Capture the cell that displays the provided text and extract its (x, y) central coordinate. 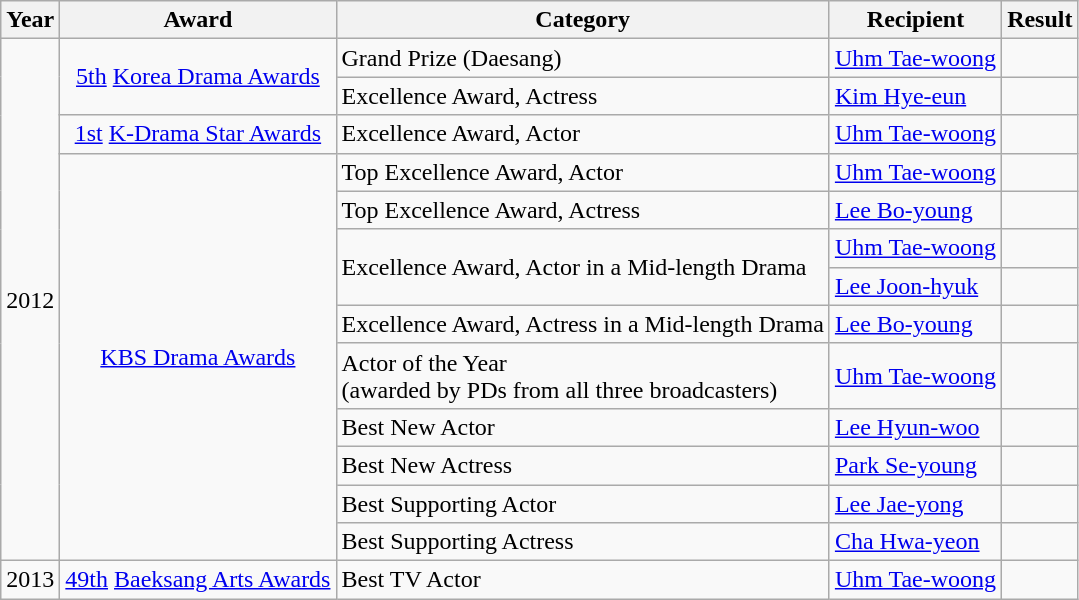
Top Excellence Award, Actor (582, 172)
2012 (30, 300)
Recipient (915, 20)
Grand Prize (Daesang) (582, 58)
Best Supporting Actor (582, 503)
Cha Hwa-yeon (915, 542)
Best New Actress (582, 465)
Excellence Award, Actor in a Mid-length Drama (582, 267)
Lee Joon-hyuk (915, 286)
Excellence Award, Actor (582, 134)
Best New Actor (582, 427)
Year (30, 20)
Award (198, 20)
Result (1040, 20)
Actor of the Year (awarded by PDs from all three broadcasters) (582, 376)
Excellence Award, Actress in a Mid-length Drama (582, 324)
1st K-Drama Star Awards (198, 134)
2013 (30, 580)
5th Korea Drama Awards (198, 77)
Best Supporting Actress (582, 542)
Top Excellence Award, Actress (582, 210)
Best TV Actor (582, 580)
49th Baeksang Arts Awards (198, 580)
KBS Drama Awards (198, 357)
Kim Hye-eun (915, 96)
Category (582, 20)
Lee Jae-yong (915, 503)
Excellence Award, Actress (582, 96)
Park Se-young (915, 465)
Lee Hyun-woo (915, 427)
